Identify which cell holds the provided text, then report its (X, Y) central coordinate. 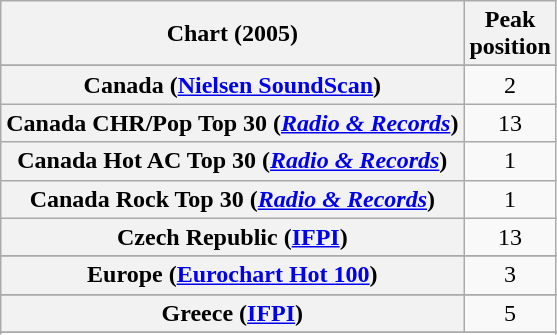
Canada CHR/Pop Top 30 (Radio & Records) (232, 123)
Chart (2005) (232, 34)
Canada Hot AC Top 30 (Radio & Records) (232, 161)
2 (510, 85)
Europe (Eurochart Hot 100) (232, 275)
Peakposition (510, 34)
3 (510, 275)
Canada (Nielsen SoundScan) (232, 85)
Czech Republic (IFPI) (232, 237)
Canada Rock Top 30 (Radio & Records) (232, 199)
5 (510, 313)
Greece (IFPI) (232, 313)
